Locate the cell with the specified text and output its (X, Y) center coordinate. 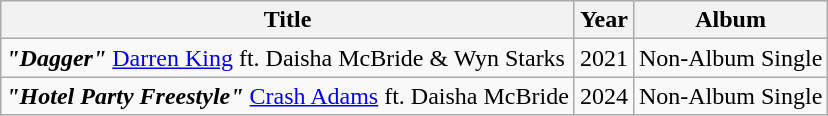
"Hotel Party Freestyle" Crash Adams ft. Daisha McBride (288, 96)
2021 (604, 58)
Year (604, 20)
Title (288, 20)
"Dagger" Darren King ft. Daisha McBride & Wyn Starks (288, 58)
2024 (604, 96)
Album (730, 20)
